Extract the (X, Y) coordinate from the center of the cell holding the provided text.  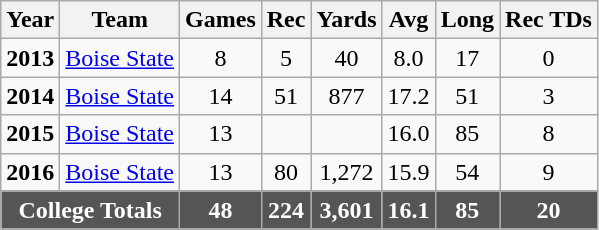
48 (221, 210)
40 (346, 58)
16.0 (408, 134)
5 (286, 58)
College Totals (90, 210)
0 (549, 58)
Team (120, 20)
3 (549, 96)
Rec (286, 20)
9 (549, 172)
2013 (30, 58)
16.1 (408, 210)
Avg (408, 20)
1,272 (346, 172)
17.2 (408, 96)
3,601 (346, 210)
14 (221, 96)
2016 (30, 172)
Year (30, 20)
2015 (30, 134)
Yards (346, 20)
877 (346, 96)
15.9 (408, 172)
20 (549, 210)
Games (221, 20)
2014 (30, 96)
224 (286, 210)
8.0 (408, 58)
Long (467, 20)
80 (286, 172)
17 (467, 58)
54 (467, 172)
Rec TDs (549, 20)
